From the cell containing the given text, extract its center point as [X, Y] coordinate. 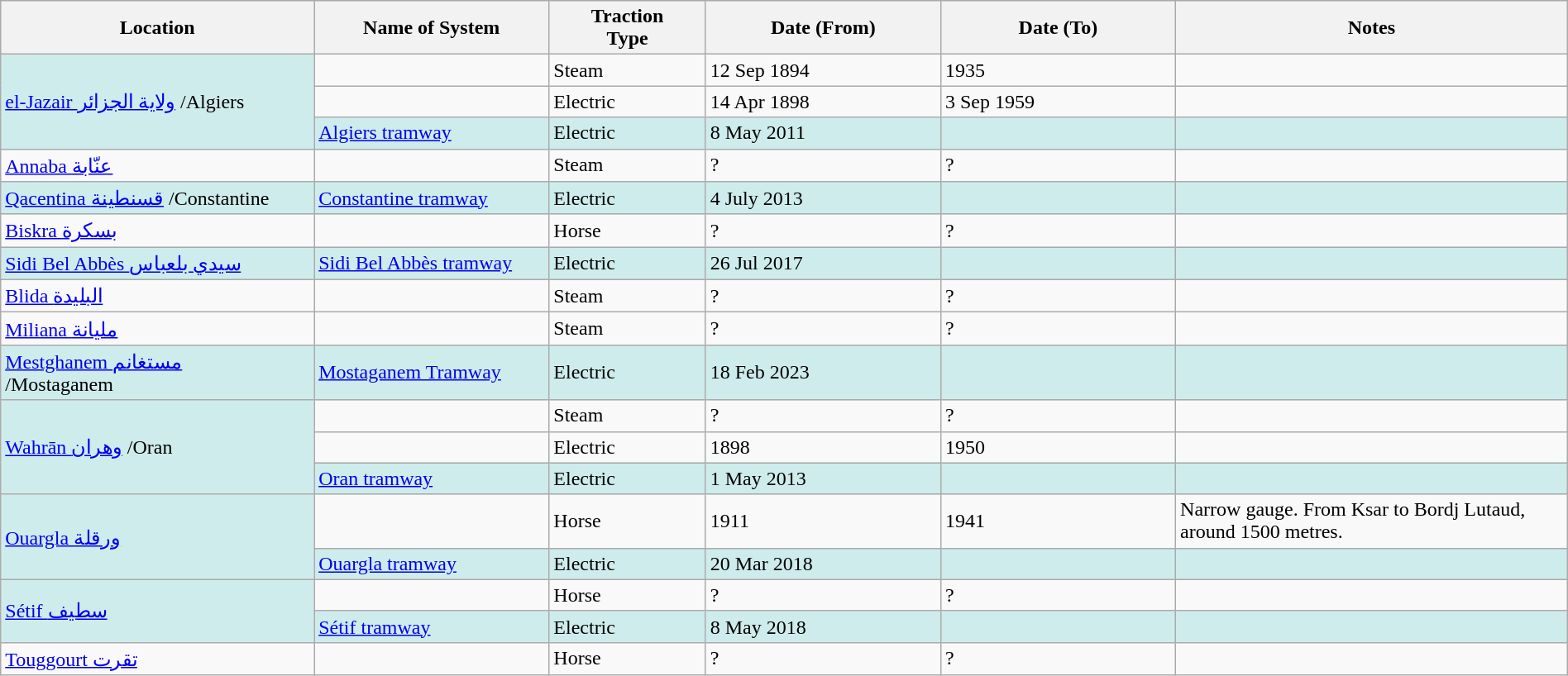
1941 [1058, 521]
18 Feb 2023 [823, 372]
Location [157, 28]
Qacentina قسنطينة /Constantine [157, 198]
Biskra بسكرة [157, 231]
Mestghanem مستغانم/Mostaganem [157, 372]
el-Jazair ولاية الجزائر /Algiers [157, 102]
26 Jul 2017 [823, 264]
Sétif سطيف [157, 611]
1 May 2013 [823, 478]
3 Sep 1959 [1058, 102]
Oran tramway [432, 478]
Algiers tramway [432, 133]
Narrow gauge. From Ksar to Bordj Lutaud, around 1500 metres. [1372, 521]
Touggourt تقرت [157, 659]
Sétif tramway [432, 626]
1935 [1058, 70]
TractionType [627, 28]
14 Apr 1898 [823, 102]
4 July 2013 [823, 198]
20 Mar 2018 [823, 564]
Constantine tramway [432, 198]
Miliana مليانة [157, 329]
8 May 2011 [823, 133]
Annaba عنّابة [157, 165]
Blida البليدة [157, 296]
Date (From) [823, 28]
Ouargla tramway [432, 564]
8 May 2018 [823, 626]
1911 [823, 521]
Notes [1372, 28]
1950 [1058, 447]
Sidi Bel Abbès سيدي بلعباس [157, 264]
Ouargla ورقلة [157, 537]
Wahrān وهران /Oran [157, 447]
Mostaganem Tramway [432, 372]
Sidi Bel Abbès tramway [432, 264]
Date (To) [1058, 28]
Name of System [432, 28]
1898 [823, 447]
12 Sep 1894 [823, 70]
